Find where the given text appears and provide that cell's center as [X, Y] coordinate. 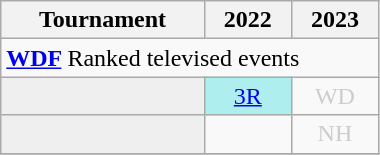
3R [248, 96]
NH [334, 134]
Tournament [103, 20]
2022 [248, 20]
2023 [334, 20]
WDF Ranked televised events [190, 58]
WD [334, 96]
